From the cell containing the given text, extract its center point as (x, y) coordinate. 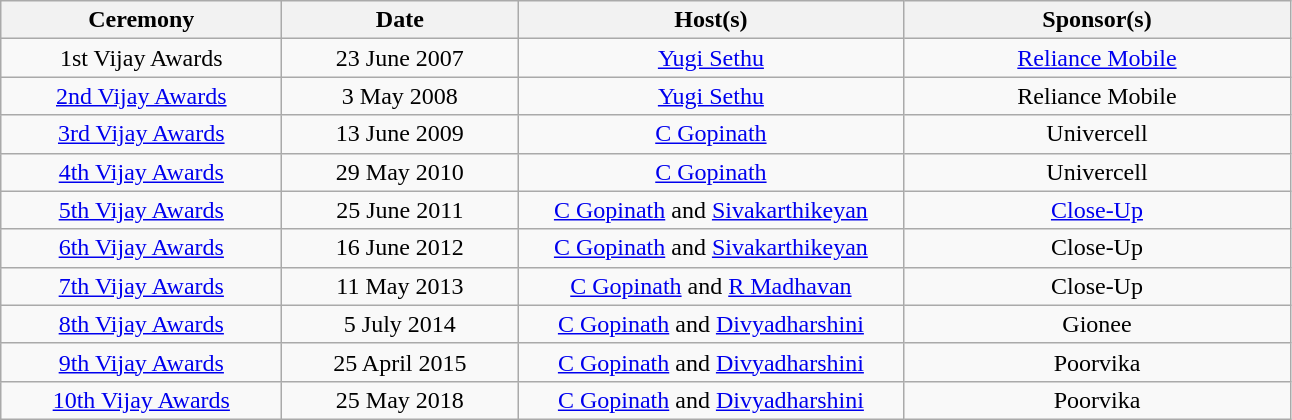
11 May 2013 (400, 286)
25 May 2018 (400, 400)
16 June 2012 (400, 248)
7th Vijay Awards (142, 286)
13 June 2009 (400, 134)
8th Vijay Awards (142, 324)
25 April 2015 (400, 362)
Sponsor(s) (1097, 20)
4th Vijay Awards (142, 172)
3rd Vijay Awards (142, 134)
3 May 2008 (400, 96)
5th Vijay Awards (142, 210)
Ceremony (142, 20)
Gionee (1097, 324)
6th Vijay Awards (142, 248)
5 July 2014 (400, 324)
9th Vijay Awards (142, 362)
Host(s) (711, 20)
25 June 2011 (400, 210)
2nd Vijay Awards (142, 96)
Date (400, 20)
1st Vijay Awards (142, 58)
C Gopinath and R Madhavan (711, 286)
10th Vijay Awards (142, 400)
23 June 2007 (400, 58)
29 May 2010 (400, 172)
